Provide the (x, y) coordinate of the cell's center where the given text is located.  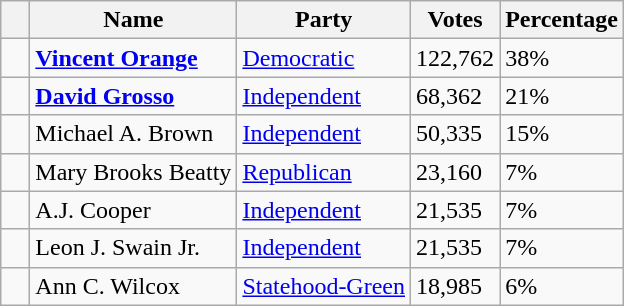
68,362 (456, 96)
38% (562, 58)
Ann C. Wilcox (134, 286)
David Grosso (134, 96)
15% (562, 134)
Votes (456, 20)
21% (562, 96)
Mary Brooks Beatty (134, 172)
Name (134, 20)
18,985 (456, 286)
Leon J. Swain Jr. (134, 248)
Michael A. Brown (134, 134)
A.J. Cooper (134, 210)
Percentage (562, 20)
23,160 (456, 172)
6% (562, 286)
Republican (324, 172)
Statehood-Green (324, 286)
Democratic (324, 58)
Vincent Orange (134, 58)
122,762 (456, 58)
Party (324, 20)
50,335 (456, 134)
